Determine the [X, Y] coordinate at the center of the cell enclosing the given text.  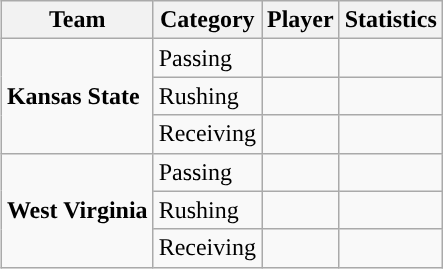
Kansas State [77, 96]
Team [77, 20]
West Virginia [77, 210]
Statistics [390, 20]
Player [301, 20]
Category [207, 20]
